From the cell containing the given text, extract its center point as [x, y] coordinate. 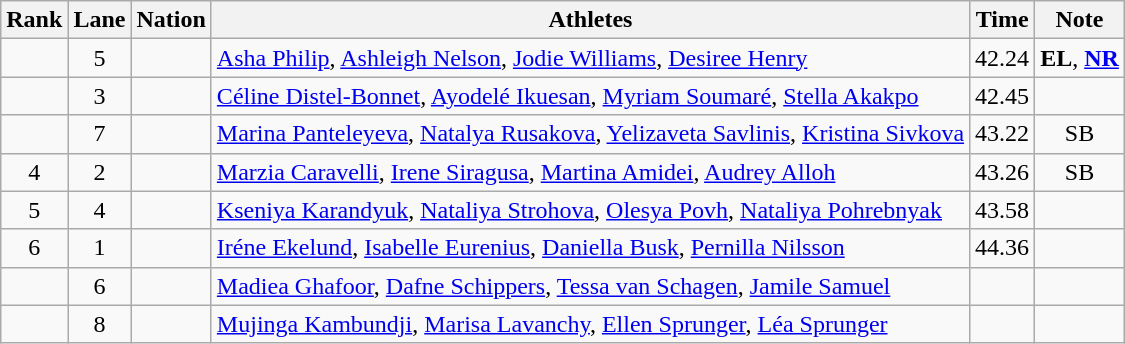
8 [100, 324]
Note [1080, 20]
Time [1002, 20]
Marina Panteleyeva, Natalya Rusakova, Yelizaveta Savlinis, Kristina Sivkova [590, 134]
7 [100, 134]
Asha Philip, Ashleigh Nelson, Jodie Williams, Desiree Henry [590, 58]
Athletes [590, 20]
43.26 [1002, 172]
Céline Distel-Bonnet, Ayodelé Ikuesan, Myriam Soumaré, Stella Akakpo [590, 96]
EL, NR [1080, 58]
43.58 [1002, 210]
44.36 [1002, 248]
2 [100, 172]
Rank [34, 20]
42.24 [1002, 58]
43.22 [1002, 134]
Kseniya Karandyuk, Nataliya Strohova, Olesya Povh, Nataliya Pohrebnyak [590, 210]
1 [100, 248]
3 [100, 96]
Iréne Ekelund, Isabelle Eurenius, Daniella Busk, Pernilla Nilsson [590, 248]
42.45 [1002, 96]
Nation [171, 20]
Madiea Ghafoor, Dafne Schippers, Tessa van Schagen, Jamile Samuel [590, 286]
Marzia Caravelli, Irene Siragusa, Martina Amidei, Audrey Alloh [590, 172]
Lane [100, 20]
Mujinga Kambundji, Marisa Lavanchy, Ellen Sprunger, Léa Sprunger [590, 324]
